Locate the cell with the specified text and output its (X, Y) center coordinate. 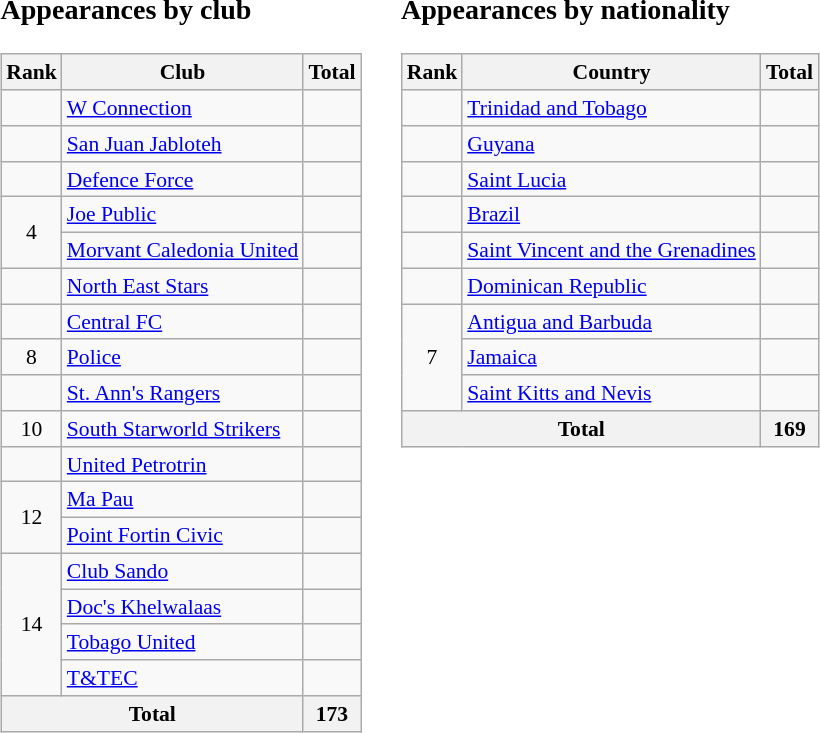
South Starworld Strikers (183, 429)
Club Sando (183, 571)
Brazil (612, 215)
Jamaica (612, 357)
W Connection (183, 108)
Tobago United (183, 642)
173 (332, 714)
St. Ann's Rangers (183, 393)
Antigua and Barbuda (612, 322)
Guyana (612, 144)
United Petrotrin (183, 464)
12 (32, 518)
8 (32, 357)
7 (432, 358)
Police (183, 357)
Doc's Khelwalaas (183, 607)
San Juan Jabloteh (183, 144)
Central FC (183, 322)
169 (790, 429)
10 (32, 429)
Ma Pau (183, 500)
Saint Kitts and Nevis (612, 393)
Point Fortin Civic (183, 536)
14 (32, 624)
Dominican Republic (612, 286)
T&TEC (183, 678)
Defence Force (183, 179)
Country (612, 72)
Morvant Caledonia United (183, 251)
Joe Public (183, 215)
Saint Lucia (612, 179)
Trinidad and Tobago (612, 108)
North East Stars (183, 286)
Club (183, 72)
4 (32, 232)
Saint Vincent and the Grenadines (612, 251)
